Identify which cell holds the provided text, then report its [x, y] central coordinate. 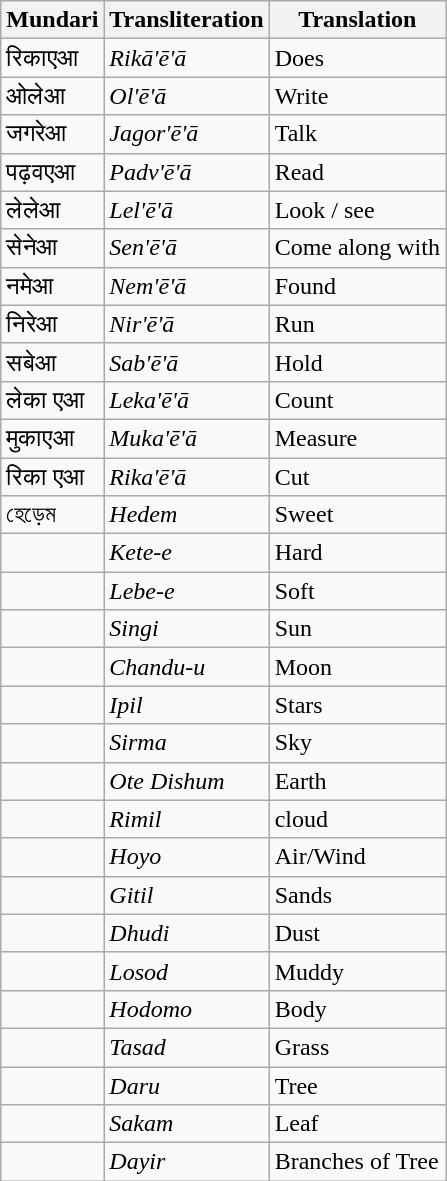
Ote Dishum [186, 781]
Count [357, 400]
Nir'ē'ā [186, 324]
Losod [186, 971]
Sun [357, 629]
Look / see [357, 210]
Sweet [357, 515]
Earth [357, 781]
Grass [357, 1047]
Kete-e [186, 553]
Muka'ē'ā [186, 438]
Tree [357, 1085]
Leaf [357, 1124]
मुकाएआ [52, 438]
निरेआ [52, 324]
Stars [357, 705]
Does [357, 58]
Measure [357, 438]
Write [357, 96]
Sirma [186, 743]
Air/Wind [357, 857]
लेलेआ [52, 210]
Body [357, 1009]
Ipil [186, 705]
Daru [186, 1085]
Dayir [186, 1162]
लेका एआ [52, 400]
पढ़वएआ [52, 172]
Read [357, 172]
Nem'ē'ā [186, 286]
Leka'ē'ā [186, 400]
Come along with [357, 248]
Hedem [186, 515]
Rimil [186, 819]
Sands [357, 895]
Hodomo [186, 1009]
Rika'ē'ā [186, 477]
Ol'ē'ā [186, 96]
Talk [357, 134]
Rikā'ē'ā [186, 58]
Transliteration [186, 20]
रिका एआ [52, 477]
Soft [357, 591]
cloud [357, 819]
Run [357, 324]
सेनेआ [52, 248]
হেড়েম [52, 515]
Hold [357, 362]
Tasad [186, 1047]
Singi [186, 629]
ओलेआ [52, 96]
Padv'ē'ā [186, 172]
Sakam [186, 1124]
Mundari [52, 20]
Dust [357, 933]
Translation [357, 20]
Hoyo [186, 857]
Moon [357, 667]
Hard [357, 553]
Gitil [186, 895]
Dhudi [186, 933]
Lel'ē'ā [186, 210]
Cut [357, 477]
रिकाएआ [52, 58]
Sen'ē'ā [186, 248]
नमेआ [52, 286]
Lebe-e [186, 591]
Chandu-u [186, 667]
Sky [357, 743]
Branches of Tree [357, 1162]
Muddy [357, 971]
Found [357, 286]
Sab'ē'ā [186, 362]
जगरेआ [52, 134]
सबेआ [52, 362]
Jagor'ē'ā [186, 134]
